For the text-containing cell, return its midpoint in [X, Y] coordinate format. 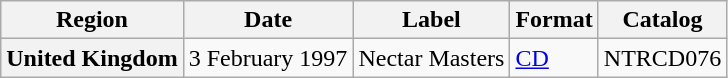
Catalog [662, 20]
Nectar Masters [432, 58]
Format [554, 20]
NTRCD076 [662, 58]
3 February 1997 [268, 58]
Label [432, 20]
Region [92, 20]
Date [268, 20]
CD [554, 58]
United Kingdom [92, 58]
